From the cell containing the given text, extract its center point as (X, Y) coordinate. 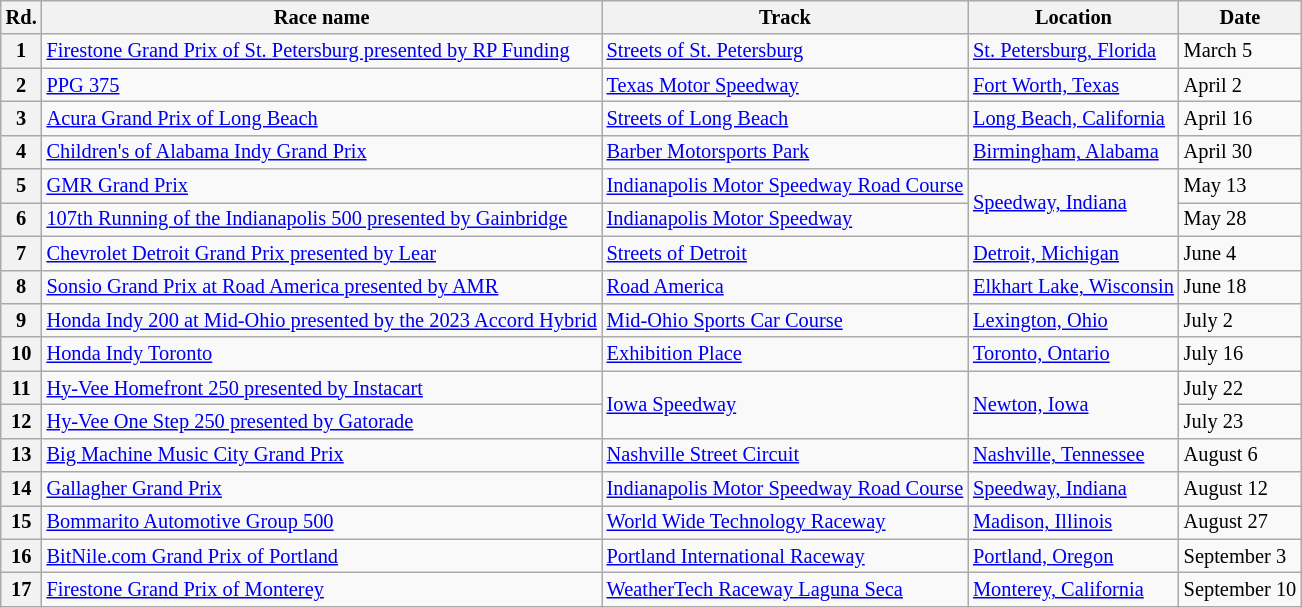
Sonsio Grand Prix at Road America presented by AMR (322, 287)
5 (22, 186)
GMR Grand Prix (322, 186)
Iowa Speedway (785, 404)
14 (22, 489)
Indianapolis Motor Speedway (785, 219)
Elkhart Lake, Wisconsin (1074, 287)
Fort Worth, Texas (1074, 85)
June 4 (1240, 253)
Newton, Iowa (1074, 404)
August 6 (1240, 455)
107th Running of the Indianapolis 500 presented by Gainbridge (322, 219)
Firestone Grand Prix of St. Petersburg presented by RP Funding (322, 51)
Date (1240, 17)
August 12 (1240, 489)
Big Machine Music City Grand Prix (322, 455)
Streets of Long Beach (785, 118)
3 (22, 118)
Acura Grand Prix of Long Beach (322, 118)
PPG 375 (322, 85)
Toronto, Ontario (1074, 354)
2 (22, 85)
May 13 (1240, 186)
September 10 (1240, 589)
August 27 (1240, 522)
Track (785, 17)
Streets of Detroit (785, 253)
September 3 (1240, 556)
Long Beach, California (1074, 118)
12 (22, 421)
17 (22, 589)
Exhibition Place (785, 354)
April 2 (1240, 85)
Rd. (22, 17)
15 (22, 522)
July 22 (1240, 388)
Bommarito Automotive Group 500 (322, 522)
July 2 (1240, 320)
6 (22, 219)
WeatherTech Raceway Laguna Seca (785, 589)
Hy-Vee Homefront 250 presented by Instacart (322, 388)
4 (22, 152)
Race name (322, 17)
10 (22, 354)
Nashville, Tennessee (1074, 455)
Location (1074, 17)
July 16 (1240, 354)
1 (22, 51)
Honda Indy 200 at Mid-Ohio presented by the 2023 Accord Hybrid (322, 320)
Birmingham, Alabama (1074, 152)
8 (22, 287)
Portland, Oregon (1074, 556)
St. Petersburg, Florida (1074, 51)
Monterey, California (1074, 589)
April 16 (1240, 118)
Barber Motorsports Park (785, 152)
16 (22, 556)
Nashville Street Circuit (785, 455)
Lexington, Ohio (1074, 320)
Firestone Grand Prix of Monterey (322, 589)
Chevrolet Detroit Grand Prix presented by Lear (322, 253)
Gallagher Grand Prix (322, 489)
July 23 (1240, 421)
Mid-Ohio Sports Car Course (785, 320)
Road America (785, 287)
March 5 (1240, 51)
May 28 (1240, 219)
Honda Indy Toronto (322, 354)
BitNile.com Grand Prix of Portland (322, 556)
Children's of Alabama Indy Grand Prix (322, 152)
Hy-Vee One Step 250 presented by Gatorade (322, 421)
Detroit, Michigan (1074, 253)
Streets of St. Petersburg (785, 51)
Portland International Raceway (785, 556)
June 18 (1240, 287)
Madison, Illinois (1074, 522)
April 30 (1240, 152)
World Wide Technology Raceway (785, 522)
Texas Motor Speedway (785, 85)
13 (22, 455)
7 (22, 253)
11 (22, 388)
9 (22, 320)
